Capture the cell that displays the provided text and extract its [x, y] central coordinate. 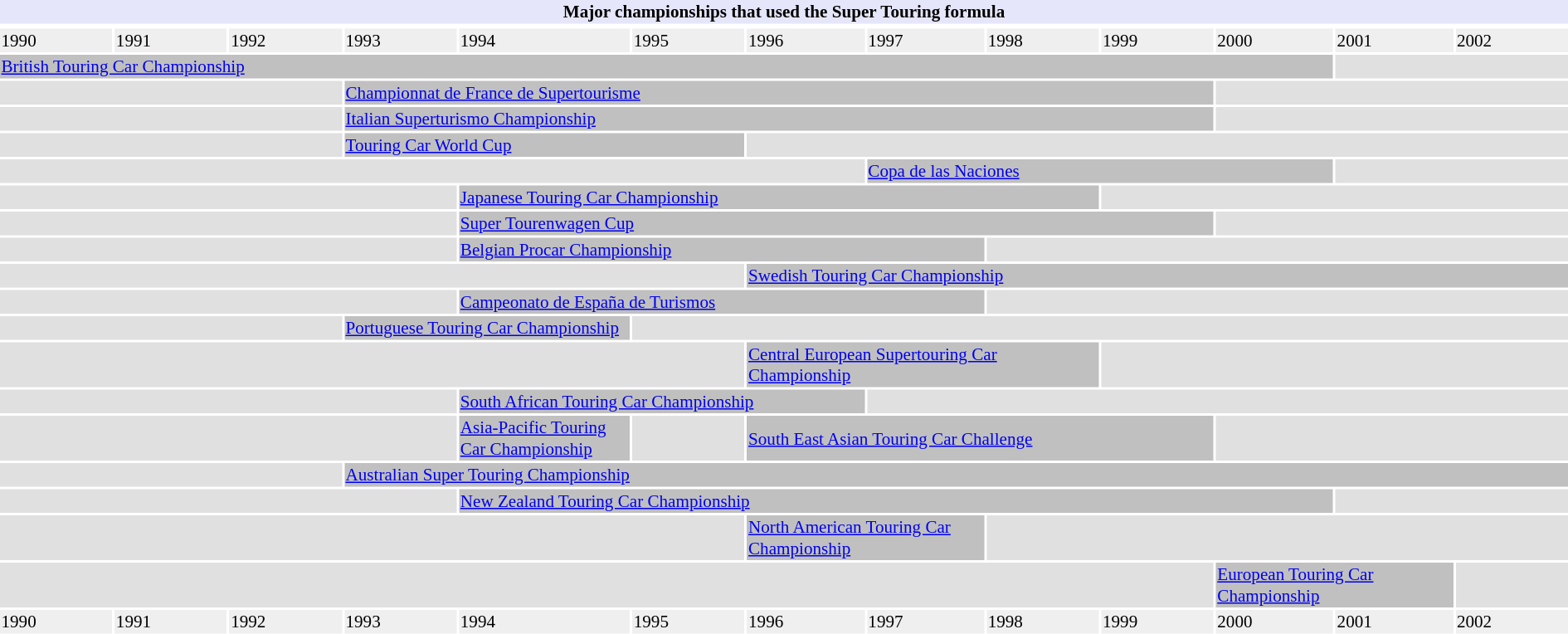
Championnat de France de Supertourisme [779, 93]
Copa de las Naciones [1100, 171]
Super Tourenwagen Cup [836, 223]
Major championships that used the Super Touring formula [784, 12]
New Zealand Touring Car Championship [896, 501]
Australian Super Touring Championship [956, 475]
Central European Supertouring Car Championship [923, 364]
South African Touring Car Championship [662, 402]
Touring Car World Cup [544, 144]
Belgian Procar Championship [722, 249]
South East Asian Touring Car Challenge [981, 438]
Portuguese Touring Car Championship [487, 328]
Asia-Pacific Touring Car Championship [544, 438]
Japanese Touring Car Championship [778, 198]
North American Touring Car Championship [866, 538]
Campeonato de España de Turismos [722, 302]
British Touring Car Championship [667, 66]
Swedish Touring Car Championship [1158, 276]
European Touring Car Championship [1335, 585]
Italian Superturismo Championship [779, 119]
